Detect which cell encompasses the target text, then output its [x, y] center coordinate. 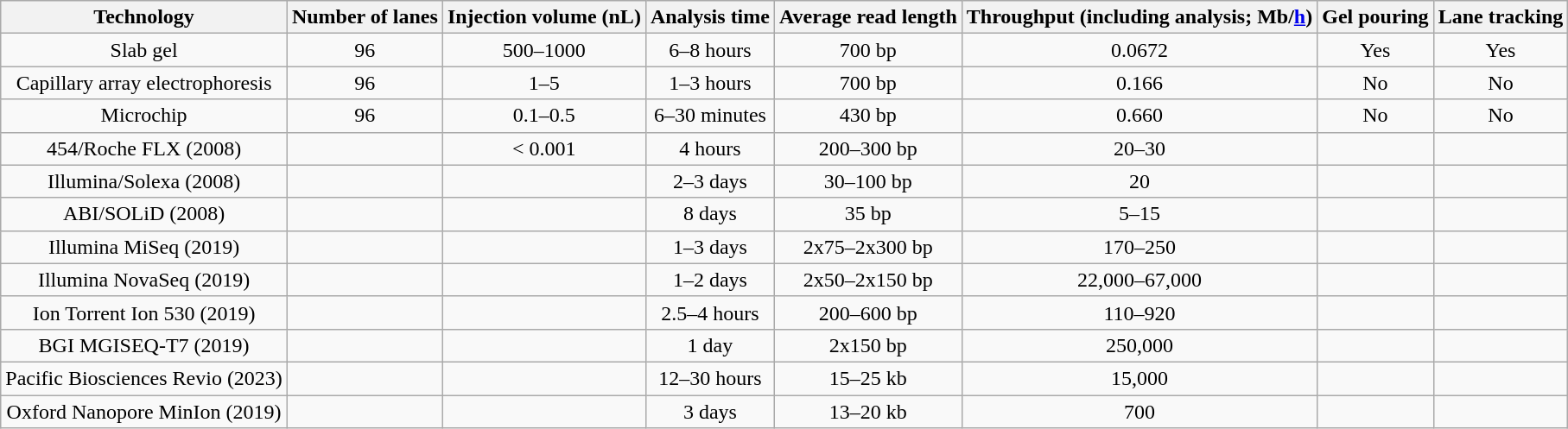
2–3 days [710, 181]
5–15 [1139, 214]
15–25 kb [867, 378]
Technology [144, 17]
0.0672 [1139, 50]
250,000 [1139, 345]
1–5 [544, 83]
1 day [710, 345]
20 [1139, 181]
1–3 days [710, 247]
ABI/SOLiD (2008) [144, 214]
20–30 [1139, 148]
3 days [710, 412]
6–8 hours [710, 50]
2.5–4 hours [710, 312]
15,000 [1139, 378]
2x75–2x300 bp [867, 247]
22,000–67,000 [1139, 280]
Lane tracking [1501, 17]
Injection volume (nL) [544, 17]
0.1–0.5 [544, 116]
700 [1139, 412]
2x50–2x150 bp [867, 280]
430 bp [867, 116]
Oxford Nanopore MinIon (2019) [144, 412]
Illumina/Solexa (2008) [144, 181]
1–2 days [710, 280]
0.166 [1139, 83]
6–30 minutes [710, 116]
8 days [710, 214]
Average read length [867, 17]
Pacific Biosciences Revio (2023) [144, 378]
2x150 bp [867, 345]
Illumina MiSeq (2019) [144, 247]
Analysis time [710, 17]
BGI MGISEQ-T7 (2019) [144, 345]
170–250 [1139, 247]
500–1000 [544, 50]
110–920 [1139, 312]
Illumina NovaSeq (2019) [144, 280]
12–30 hours [710, 378]
13–20 kb [867, 412]
Throughput (including analysis; Mb/h) [1139, 17]
Ion Torrent Ion 530 (2019) [144, 312]
Slab gel [144, 50]
35 bp [867, 214]
Number of lanes [365, 17]
30–100 bp [867, 181]
1–3 hours [710, 83]
454/Roche FLX (2008) [144, 148]
< 0.001 [544, 148]
Capillary array electrophoresis [144, 83]
200–300 bp [867, 148]
4 hours [710, 148]
Gel pouring [1375, 17]
Microchip [144, 116]
0.660 [1139, 116]
200–600 bp [867, 312]
